Capture the cell that displays the provided text and extract its (x, y) central coordinate. 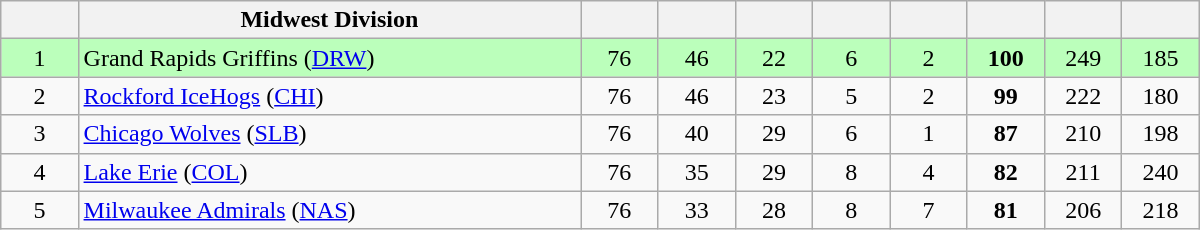
7 (928, 210)
22 (774, 58)
218 (1160, 210)
81 (1006, 210)
Grand Rapids Griffins (DRW) (330, 58)
87 (1006, 134)
198 (1160, 134)
249 (1082, 58)
Midwest Division (330, 20)
222 (1082, 96)
185 (1160, 58)
206 (1082, 210)
Milwaukee Admirals (NAS) (330, 210)
210 (1082, 134)
23 (774, 96)
100 (1006, 58)
Rockford IceHogs (CHI) (330, 96)
28 (774, 210)
3 (40, 134)
99 (1006, 96)
211 (1082, 172)
180 (1160, 96)
33 (696, 210)
40 (696, 134)
Lake Erie (COL) (330, 172)
240 (1160, 172)
Chicago Wolves (SLB) (330, 134)
82 (1006, 172)
35 (696, 172)
